Find where the given text appears and provide that cell's center as [X, Y] coordinate. 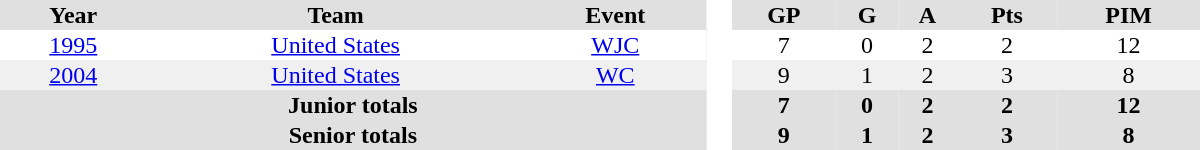
Junior totals [353, 105]
A [927, 15]
Team [336, 15]
Pts [1008, 15]
PIM [1128, 15]
WC [616, 75]
2004 [74, 75]
1995 [74, 45]
WJC [616, 45]
Senior totals [353, 135]
Year [74, 15]
Event [616, 15]
G [867, 15]
GP [784, 15]
